Detect which cell encompasses the target text, then output its [X, Y] center coordinate. 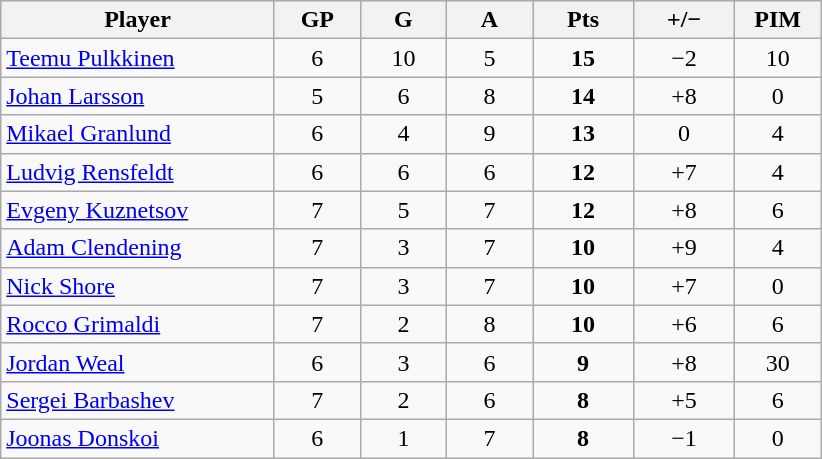
+9 [684, 248]
Nick Shore [138, 286]
15 [582, 58]
14 [582, 96]
Rocco Grimaldi [138, 324]
Mikael Granlund [138, 134]
Player [138, 20]
Evgeny Kuznetsov [138, 210]
Ludvig Rensfeldt [138, 172]
Johan Larsson [138, 96]
−1 [684, 438]
PIM [778, 20]
G [403, 20]
Teemu Pulkkinen [138, 58]
Adam Clendening [138, 248]
−2 [684, 58]
A [489, 20]
Joonas Donskoi [138, 438]
Jordan Weal [138, 362]
GP [317, 20]
Pts [582, 20]
+/− [684, 20]
13 [582, 134]
Sergei Barbashev [138, 400]
+5 [684, 400]
30 [778, 362]
+6 [684, 324]
1 [403, 438]
